Locate the cell with the specified text and output its (x, y) center coordinate. 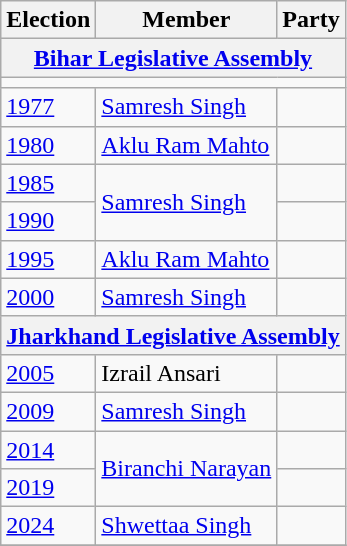
2005 (48, 373)
Election (48, 20)
Jharkhand Legislative Assembly (173, 335)
2019 (48, 488)
1977 (48, 107)
1980 (48, 145)
1995 (48, 259)
Member (186, 20)
Party (311, 20)
2014 (48, 449)
Biranchi Narayan (186, 468)
1985 (48, 183)
Bihar Legislative Assembly (173, 58)
2000 (48, 297)
Shwettaa Singh (186, 526)
Izrail Ansari (186, 373)
2009 (48, 411)
2024 (48, 526)
1990 (48, 221)
